For the text-containing cell, return its midpoint in (x, y) coordinate format. 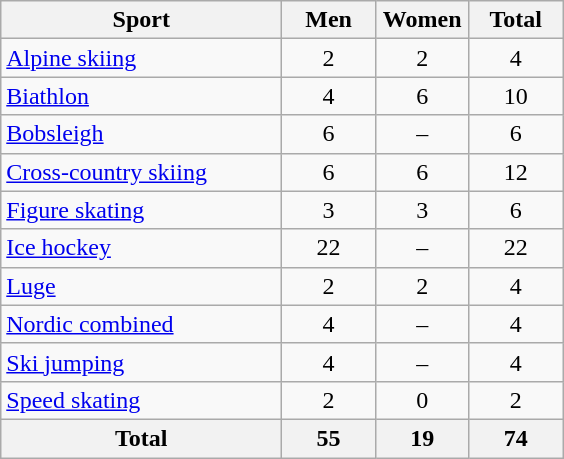
0 (422, 400)
19 (422, 438)
Alpine skiing (142, 58)
Luge (142, 286)
Bobsleigh (142, 134)
Figure skating (142, 210)
Biathlon (142, 96)
Ice hockey (142, 248)
Sport (142, 20)
Speed skating (142, 400)
Nordic combined (142, 324)
Ski jumping (142, 362)
10 (516, 96)
Men (329, 20)
Cross-country skiing (142, 172)
12 (516, 172)
55 (329, 438)
Women (422, 20)
74 (516, 438)
